Capture the cell that displays the provided text and extract its (X, Y) central coordinate. 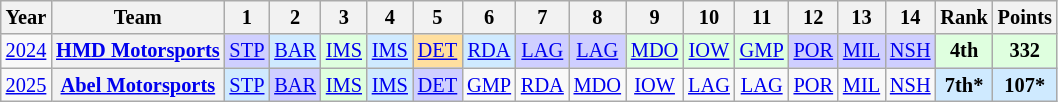
11 (762, 17)
8 (598, 17)
13 (862, 17)
6 (489, 17)
7 (542, 17)
14 (910, 17)
Team (138, 17)
4th (964, 51)
Abel Motorsports (138, 85)
Rank (964, 17)
HMD Motorsports (138, 51)
10 (709, 17)
7th* (964, 85)
2 (295, 17)
12 (814, 17)
332 (1025, 51)
4 (390, 17)
2025 (26, 85)
Year (26, 17)
5 (438, 17)
1 (248, 17)
2024 (26, 51)
107* (1025, 85)
9 (654, 17)
3 (344, 17)
Points (1025, 17)
